Output the (x, y) coordinate of the center of the cell containing the given text.  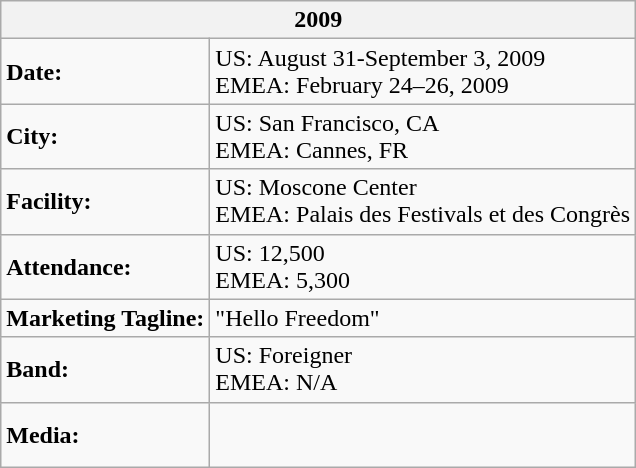
Attendance: (106, 266)
US: ForeignerEMEA: N/A (423, 370)
US: 12,500EMEA: 5,300 (423, 266)
Marketing Tagline: (106, 318)
"Hello Freedom" (423, 318)
Date: (106, 72)
US: August 31-September 3, 2009EMEA: February 24–26, 2009 (423, 72)
2009 (318, 20)
Media: (106, 434)
Facility: (106, 202)
City: (106, 136)
Band: (106, 370)
US: Moscone CenterEMEA: Palais des Festivals et des Congrès (423, 202)
US: San Francisco, CAEMEA: Cannes, FR (423, 136)
